Provide the (X, Y) coordinate of the cell's center where the given text is located.  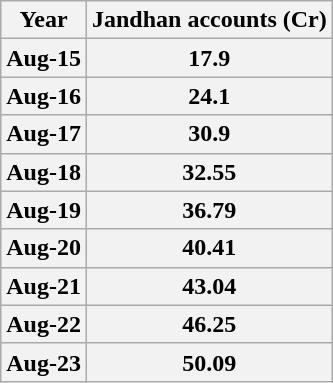
Aug-16 (44, 96)
Aug-22 (44, 324)
Aug-15 (44, 58)
40.41 (209, 248)
Jandhan accounts (Cr) (209, 20)
46.25 (209, 324)
Aug-21 (44, 286)
50.09 (209, 362)
36.79 (209, 210)
Aug-20 (44, 248)
Year (44, 20)
Aug-17 (44, 134)
43.04 (209, 286)
17.9 (209, 58)
30.9 (209, 134)
32.55 (209, 172)
24.1 (209, 96)
Aug-19 (44, 210)
Aug-23 (44, 362)
Aug-18 (44, 172)
